Locate the cell with the specified text and output its (X, Y) center coordinate. 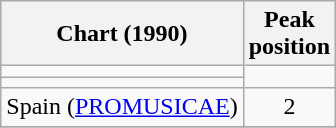
2 (289, 107)
Chart (1990) (122, 34)
Peakposition (289, 34)
Spain (PROMUSICAE) (122, 107)
